Capture the cell that displays the provided text and extract its [X, Y] central coordinate. 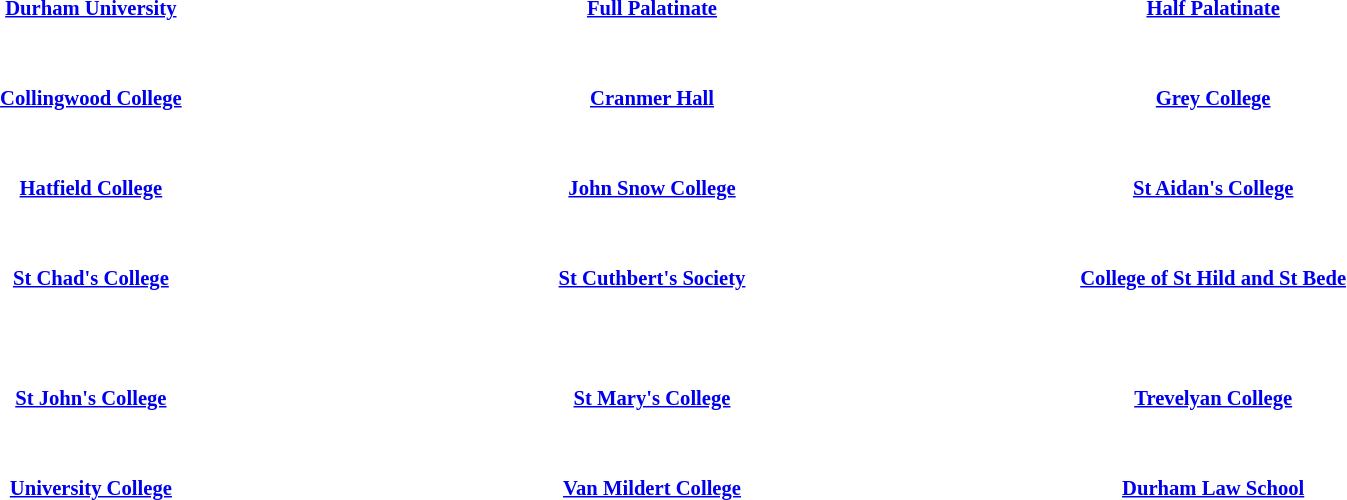
St Mary's College [652, 398]
Cranmer Hall [652, 98]
John Snow College [652, 188]
St Cuthbert's Society [652, 278]
